Detect which cell encompasses the target text, then output its [x, y] center coordinate. 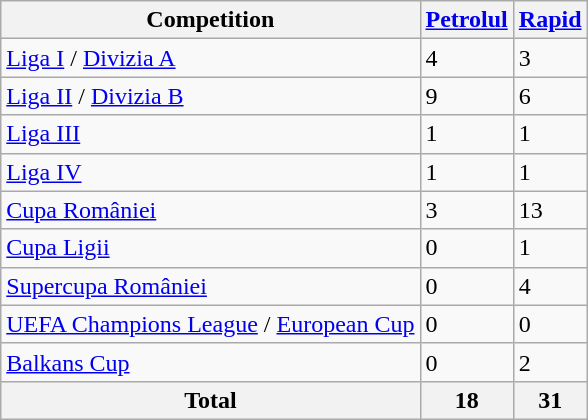
Competition [210, 20]
Cupa Ligii [210, 248]
9 [466, 96]
Liga II / Divizia B [210, 96]
Liga IV [210, 172]
31 [550, 400]
Liga III [210, 134]
Supercupa României [210, 286]
Balkans Cup [210, 362]
13 [550, 210]
Rapid [550, 20]
Cupa României [210, 210]
6 [550, 96]
UEFA Champions League / European Cup [210, 324]
Petrolul [466, 20]
18 [466, 400]
Total [210, 400]
Liga I / Divizia A [210, 58]
2 [550, 362]
